Return (X, Y) of the center of cell containing provided text 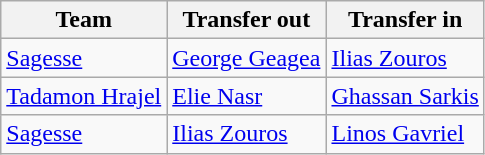
George Geagea (246, 58)
Elie Nasr (246, 96)
Tadamon Hrajel (84, 96)
Transfer in (405, 20)
Team (84, 20)
Ghassan Sarkis (405, 96)
Linos Gavriel (405, 134)
Transfer out (246, 20)
